Output the (X, Y) coordinate of the center of the cell containing the given text.  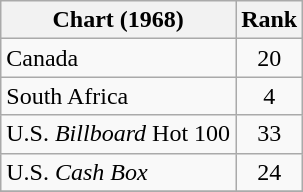
U.S. Cash Box (118, 172)
Canada (118, 58)
20 (270, 58)
33 (270, 134)
Chart (1968) (118, 20)
South Africa (118, 96)
24 (270, 172)
Rank (270, 20)
U.S. Billboard Hot 100 (118, 134)
4 (270, 96)
